From the cell containing the given text, extract its center point as (x, y) coordinate. 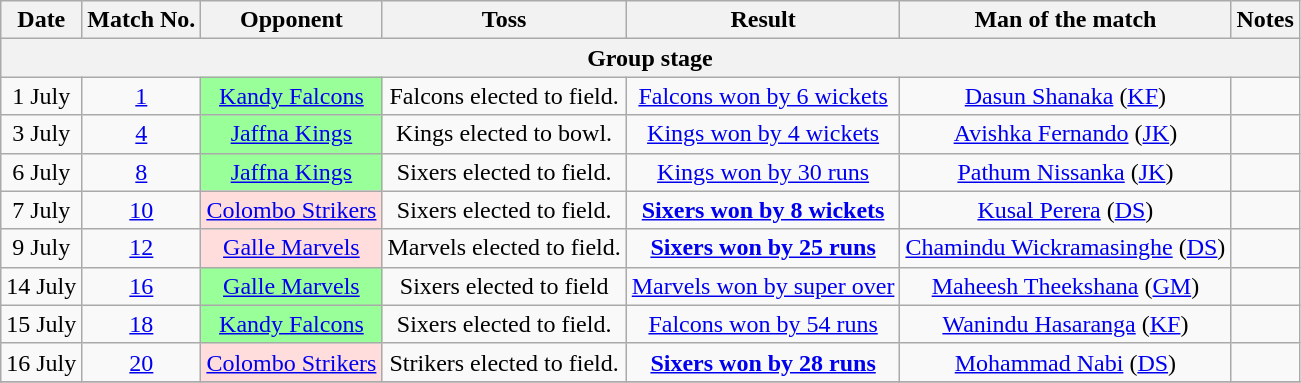
Sixers elected to field (504, 286)
Falcons elected to field. (504, 96)
7 July (42, 210)
10 (142, 210)
Notes (1265, 20)
8 (142, 172)
Dasun Shanaka (KF) (1066, 96)
15 July (42, 324)
Opponent (292, 20)
16 July (42, 362)
12 (142, 248)
Match No. (142, 20)
Kusal Perera (DS) (1066, 210)
Sixers won by 28 runs (763, 362)
Mohammad Nabi (DS) (1066, 362)
Chamindu Wickramasinghe (DS) (1066, 248)
6 July (42, 172)
Falcons won by 54 runs (763, 324)
Group stage (650, 58)
4 (142, 134)
Strikers elected to field. (504, 362)
Avishka Fernando (JK) (1066, 134)
16 (142, 286)
Kings won by 4 wickets (763, 134)
Wanindu Hasaranga (KF) (1066, 324)
Result (763, 20)
3 July (42, 134)
Pathum Nissanka (JK) (1066, 172)
Kings elected to bowl. (504, 134)
1 July (42, 96)
14 July (42, 286)
Sixers won by 8 wickets (763, 210)
Marvels won by super over (763, 286)
1 (142, 96)
Sixers won by 25 runs (763, 248)
Date (42, 20)
Kings won by 30 runs (763, 172)
Man of the match (1066, 20)
9 July (42, 248)
18 (142, 324)
Falcons won by 6 wickets (763, 96)
20 (142, 362)
Marvels elected to field. (504, 248)
Maheesh Theekshana (GM) (1066, 286)
Toss (504, 20)
